Return the (x, y) coordinate for the center point of the cell that contains the specified text.  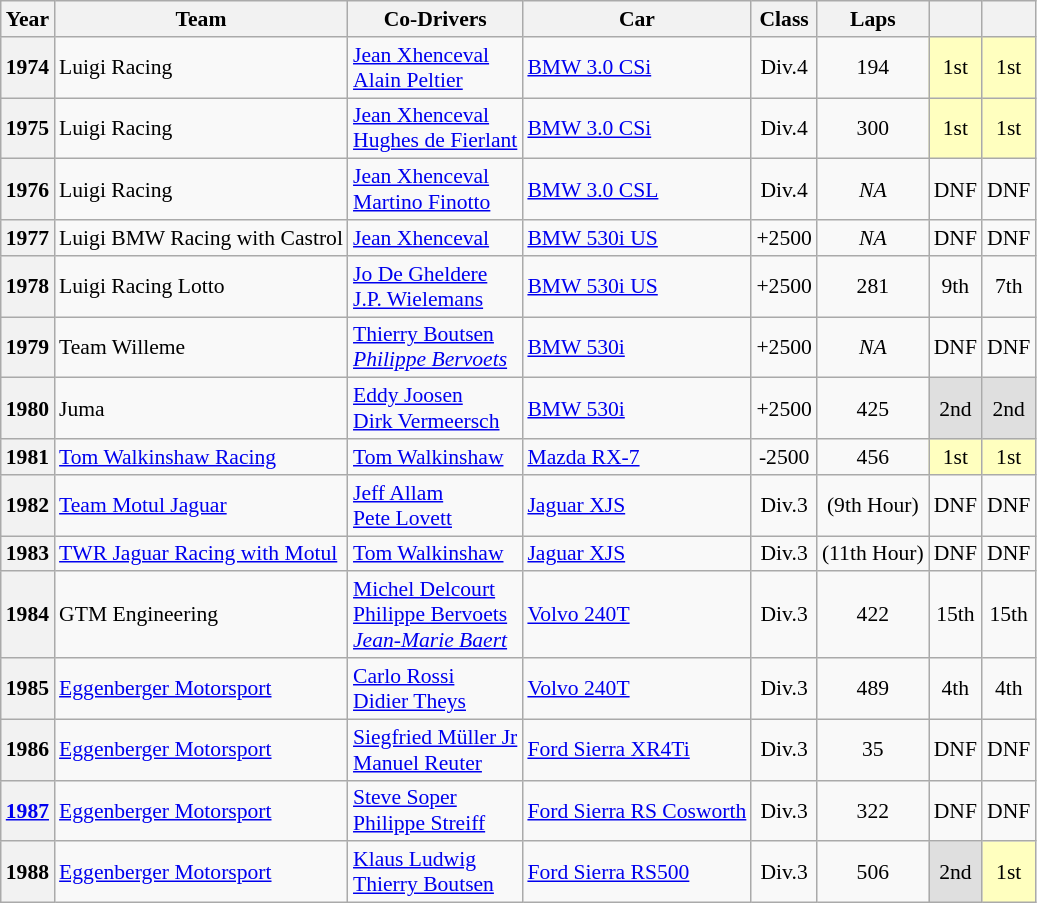
Ford Sierra XR4Ti (636, 750)
Thierry Boutsen Philippe Bervoets (435, 348)
Luigi Racing Lotto (201, 286)
(9th Hour) (873, 506)
Jean Xhenceval Hughes de Fierlant (435, 128)
Michel Delcourt Philippe Bervoets Jean-Marie Baert (435, 616)
Laps (873, 19)
1977 (28, 238)
506 (873, 872)
1980 (28, 408)
Team Willeme (201, 348)
9th (956, 286)
1979 (28, 348)
TWR Jaguar Racing with Motul (201, 554)
Siegfried Müller Jr Manuel Reuter (435, 750)
Klaus Ludwig Thierry Boutsen (435, 872)
194 (873, 68)
1974 (28, 68)
(11th Hour) (873, 554)
1981 (28, 457)
489 (873, 688)
Co-Drivers (435, 19)
BMW 3.0 CSL (636, 190)
Team (201, 19)
1987 (28, 810)
1986 (28, 750)
1984 (28, 616)
Team Motul Jaguar (201, 506)
425 (873, 408)
456 (873, 457)
7th (1008, 286)
1978 (28, 286)
1985 (28, 688)
Luigi BMW Racing with Castrol (201, 238)
Car (636, 19)
Jean Xhenceval Alain Peltier (435, 68)
322 (873, 810)
Class (784, 19)
281 (873, 286)
1982 (28, 506)
Carlo Rossi Didier Theys (435, 688)
1983 (28, 554)
Jeff Allam Pete Lovett (435, 506)
Mazda RX-7 (636, 457)
Jean Xhenceval Martino Finotto (435, 190)
300 (873, 128)
Juma (201, 408)
Ford Sierra RS Cosworth (636, 810)
Tom Walkinshaw Racing (201, 457)
Steve Soper Philippe Streiff (435, 810)
1988 (28, 872)
Year (28, 19)
-2500 (784, 457)
Jean Xhenceval (435, 238)
GTM Engineering (201, 616)
Jo De Gheldere J.P. Wielemans (435, 286)
1976 (28, 190)
35 (873, 750)
Eddy Joosen Dirk Vermeersch (435, 408)
422 (873, 616)
Ford Sierra RS500 (636, 872)
1975 (28, 128)
